Provide the [X, Y] coordinate of the cell's center where the given text is located.  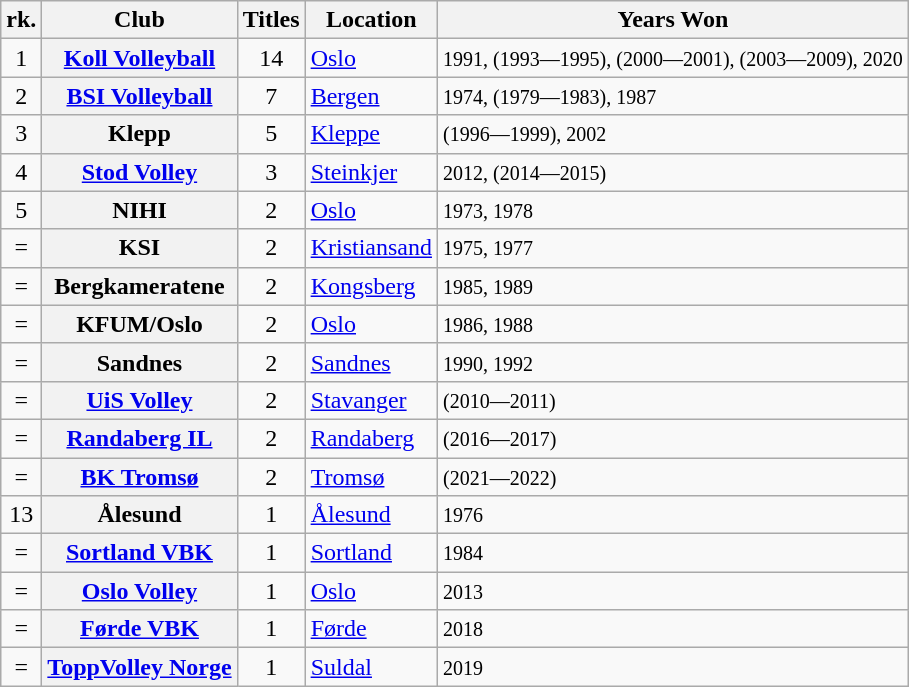
KSI [140, 248]
Oslo Volley [140, 591]
Stavanger [371, 400]
Sortland [371, 553]
(2010—2011) [672, 400]
14 [271, 58]
Sortland VBK [140, 553]
1973, 1978 [672, 210]
(2021—2022) [672, 477]
2012, (2014—2015) [672, 172]
BSI Volleyball [140, 96]
Kongsberg [371, 286]
rk. [22, 20]
KFUM/Oslo [140, 324]
BK Tromsø [140, 477]
13 [22, 515]
1974, (1979—1983), 1987 [672, 96]
7 [271, 96]
Koll Volleyball [140, 58]
1985, 1989 [672, 286]
1984 [672, 553]
Randaberg [371, 438]
(2016—2017) [672, 438]
Bergkameratene [140, 286]
2019 [672, 667]
2018 [672, 629]
Førde VBK [140, 629]
Years Won [672, 20]
1990, 1992 [672, 362]
Bergen [371, 96]
Location [371, 20]
Steinkjer [371, 172]
1976 [672, 515]
NIHI [140, 210]
Suldal [371, 667]
(1996—1999), 2002 [672, 134]
Stod Volley [140, 172]
UiS Volley [140, 400]
Club [140, 20]
1975, 1977 [672, 248]
Titles [271, 20]
2013 [672, 591]
1991, (1993—1995), (2000—2001), (2003—2009), 2020 [672, 58]
Førde [371, 629]
ToppVolley Norge [140, 667]
Randaberg IL [140, 438]
Kristiansand [371, 248]
Klepp [140, 134]
1986, 1988 [672, 324]
Tromsø [371, 477]
4 [22, 172]
Kleppe [371, 134]
